Output the [X, Y] coordinate of the center of the cell containing the given text.  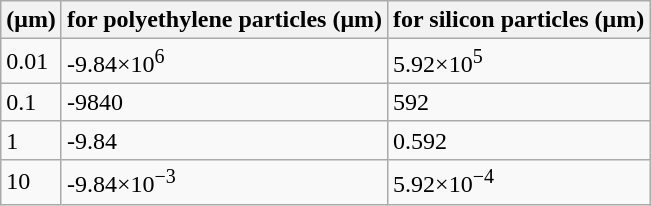
(μm) [32, 20]
5.92×10−4 [519, 182]
-9.84×10−3 [224, 182]
592 [519, 102]
10 [32, 182]
-9.84×106 [224, 62]
for polyethylene particles (μm) [224, 20]
0.592 [519, 140]
5.92×105 [519, 62]
-9840 [224, 102]
0.01 [32, 62]
for silicon particles (μm) [519, 20]
1 [32, 140]
-9.84 [224, 140]
0.1 [32, 102]
